Capture the cell that displays the provided text and extract its (x, y) central coordinate. 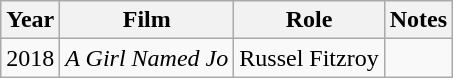
Notes (418, 20)
A Girl Named Jo (147, 58)
Year (30, 20)
Role (309, 20)
Film (147, 20)
Russel Fitzroy (309, 58)
2018 (30, 58)
